For the text-containing cell, return its midpoint in (x, y) coordinate format. 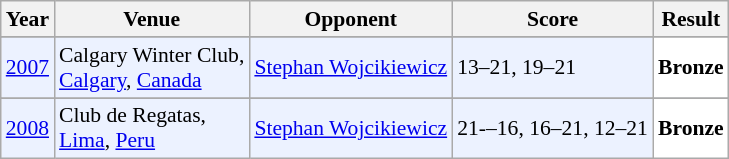
Venue (152, 19)
Result (691, 19)
13–21, 19–21 (552, 68)
Opponent (350, 19)
Year (28, 19)
21-–16, 16–21, 12–21 (552, 128)
Score (552, 19)
Calgary Winter Club, Calgary, Canada (152, 68)
Club de Regatas, Lima, Peru (152, 128)
2008 (28, 128)
2007 (28, 68)
